Locate the cell with the specified text and output its [x, y] center coordinate. 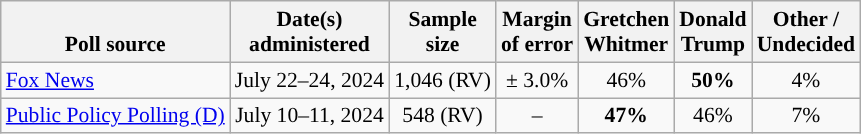
July 10–11, 2024 [310, 116]
4% [806, 80]
Other /Undecided [806, 32]
Public Policy Polling (D) [116, 116]
± 3.0% [537, 80]
DonaldTrump [712, 32]
548 (RV) [442, 116]
47% [626, 116]
Poll source [116, 32]
50% [712, 80]
GretchenWhitmer [626, 32]
Marginof error [537, 32]
July 22–24, 2024 [310, 80]
Date(s)administered [310, 32]
Fox News [116, 80]
– [537, 116]
7% [806, 116]
1,046 (RV) [442, 80]
Samplesize [442, 32]
